Locate the cell with the specified text and output its [x, y] center coordinate. 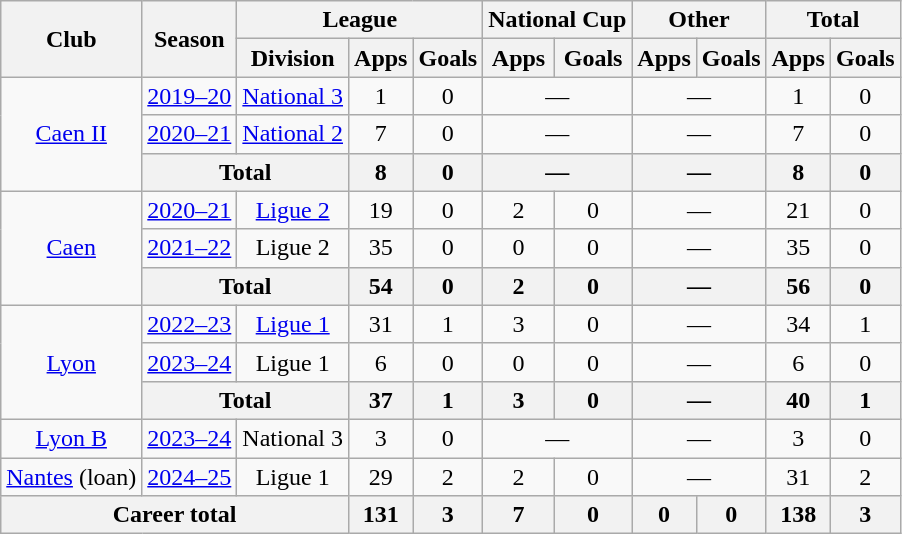
40 [798, 400]
Lyon B [72, 438]
Division [293, 58]
21 [798, 210]
Career total [175, 515]
Season [190, 39]
34 [798, 324]
29 [381, 477]
2024–25 [190, 477]
19 [381, 210]
2022–23 [190, 324]
2021–22 [190, 248]
National 2 [293, 134]
Caen [72, 248]
Caen II [72, 134]
Lyon [72, 362]
Nantes (loan) [72, 477]
National Cup [558, 20]
138 [798, 515]
League [360, 20]
Club [72, 39]
Other [699, 20]
37 [381, 400]
131 [381, 515]
56 [798, 286]
2019–20 [190, 96]
54 [381, 286]
